Determine the [X, Y] coordinate at the center of the cell enclosing the given text.  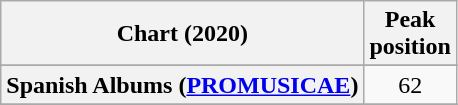
Chart (2020) [182, 34]
Spanish Albums (PROMUSICAE) [182, 85]
62 [410, 85]
Peakposition [410, 34]
